Identify which cell holds the provided text, then report its (x, y) central coordinate. 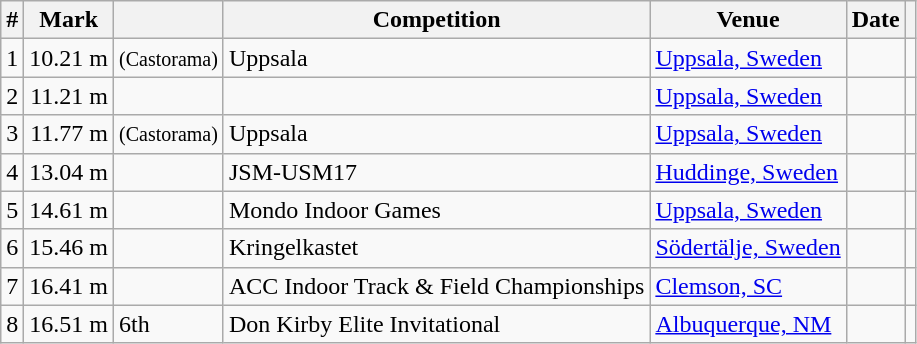
3 (12, 134)
13.04 m (69, 172)
6th (169, 324)
Venue (748, 20)
16.51 m (69, 324)
JSM-USM17 (436, 172)
Södertälje, Sweden (748, 248)
Mark (69, 20)
10.21 m (69, 58)
Albuquerque, NM (748, 324)
Competition (436, 20)
7 (12, 286)
Mondo Indoor Games (436, 210)
8 (12, 324)
2 (12, 96)
1 (12, 58)
4 (12, 172)
Huddinge, Sweden (748, 172)
Clemson, SC (748, 286)
15.46 m (69, 248)
16.41 m (69, 286)
11.77 m (69, 134)
11.21 m (69, 96)
# (12, 20)
Date (876, 20)
5 (12, 210)
14.61 m (69, 210)
Don Kirby Elite Invitational (436, 324)
Kringelkastet (436, 248)
ACC Indoor Track & Field Championships (436, 286)
6 (12, 248)
